Detect which cell encompasses the target text, then output its (X, Y) center coordinate. 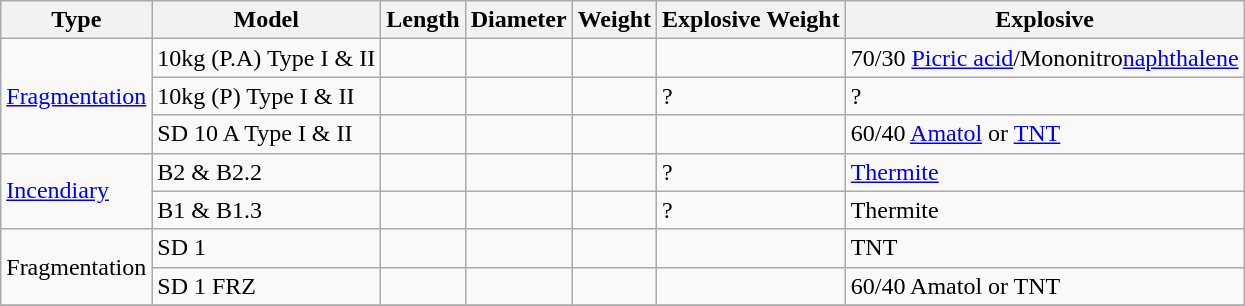
B1 & B1.3 (266, 210)
SD 10 A Type I & II (266, 134)
Length (423, 20)
10kg (P) Type I & II (266, 96)
TNT (1044, 248)
SD 1 (266, 248)
Explosive (1044, 20)
Type (76, 20)
Diameter (518, 20)
10kg (P.A) Type I & II (266, 58)
Explosive Weight (752, 20)
70/30 Picric acid/Mononitronaphthalene (1044, 58)
B2 & B2.2 (266, 172)
SD 1 FRZ (266, 286)
Incendiary (76, 191)
Model (266, 20)
Weight (614, 20)
